Determine the [x, y] coordinate at the center of the cell enclosing the given text.  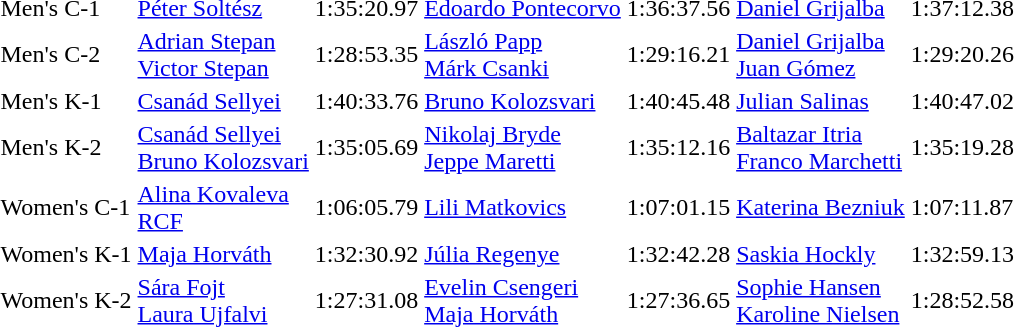
Daniel GrijalbaJuan Gómez [821, 54]
Júlia Regenye [523, 254]
László PappMárk Csanki [523, 54]
Julian Salinas [821, 101]
Lili Matkovics [523, 208]
1:35:05.69 [366, 148]
Saskia Hockly [821, 254]
Adrian StepanVictor Stepan [223, 54]
Nikolaj BrydeJeppe Maretti [523, 148]
1:28:53.35 [366, 54]
Csanád Sellyei [223, 101]
Katerina Bezniuk [821, 208]
1:29:16.21 [678, 54]
1:32:42.28 [678, 254]
Maja Horváth [223, 254]
1:40:45.48 [678, 101]
Csanád SellyeiBruno Kolozsvari [223, 148]
1:07:01.15 [678, 208]
1:40:33.76 [366, 101]
1:35:12.16 [678, 148]
Bruno Kolozsvari [523, 101]
Baltazar ItriaFranco Marchetti [821, 148]
1:32:30.92 [366, 254]
Alina Kovaleva RCF [223, 208]
1:06:05.79 [366, 208]
